Scan for the cell matching the given text and deliver its (X, Y) coordinate at center. 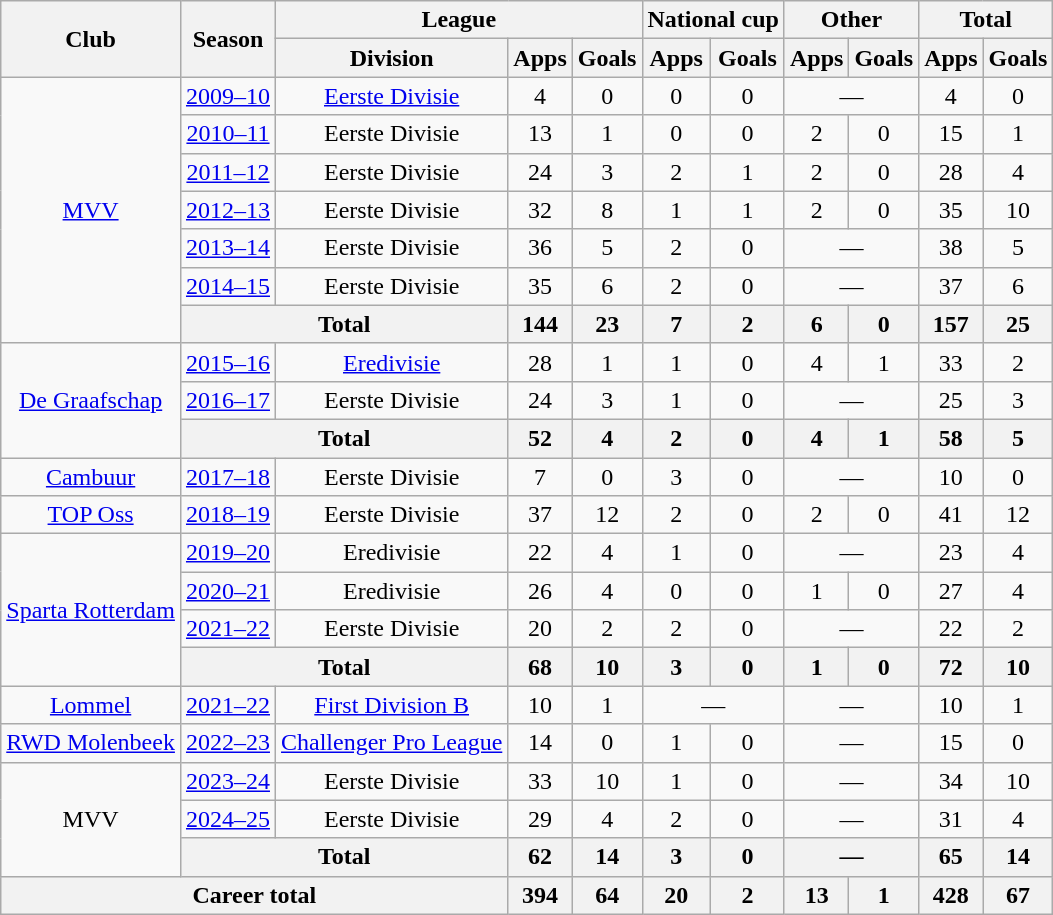
2016–17 (228, 400)
29 (540, 819)
Challenger Pro League (392, 743)
58 (951, 438)
62 (540, 857)
31 (951, 819)
Lommel (91, 705)
68 (540, 667)
First Division B (392, 705)
TOP Oss (91, 515)
2019–20 (228, 553)
2024–25 (228, 819)
2020–21 (228, 591)
2018–19 (228, 515)
52 (540, 438)
72 (951, 667)
Division (392, 58)
394 (540, 895)
League (459, 20)
64 (607, 895)
2023–24 (228, 781)
National cup (713, 20)
2011–12 (228, 172)
34 (951, 781)
2013–14 (228, 248)
Sparta Rotterdam (91, 610)
41 (951, 515)
Season (228, 39)
8 (607, 210)
26 (540, 591)
428 (951, 895)
Club (91, 39)
36 (540, 248)
Career total (254, 895)
Other (851, 20)
2017–18 (228, 477)
144 (540, 324)
RWD Molenbeek (91, 743)
27 (951, 591)
65 (951, 857)
2014–15 (228, 286)
32 (540, 210)
157 (951, 324)
2010–11 (228, 134)
Cambuur (91, 477)
67 (1018, 895)
2015–16 (228, 362)
2022–23 (228, 743)
2009–10 (228, 96)
De Graafschap (91, 400)
38 (951, 248)
2012–13 (228, 210)
